Capture the cell that displays the provided text and extract its [X, Y] central coordinate. 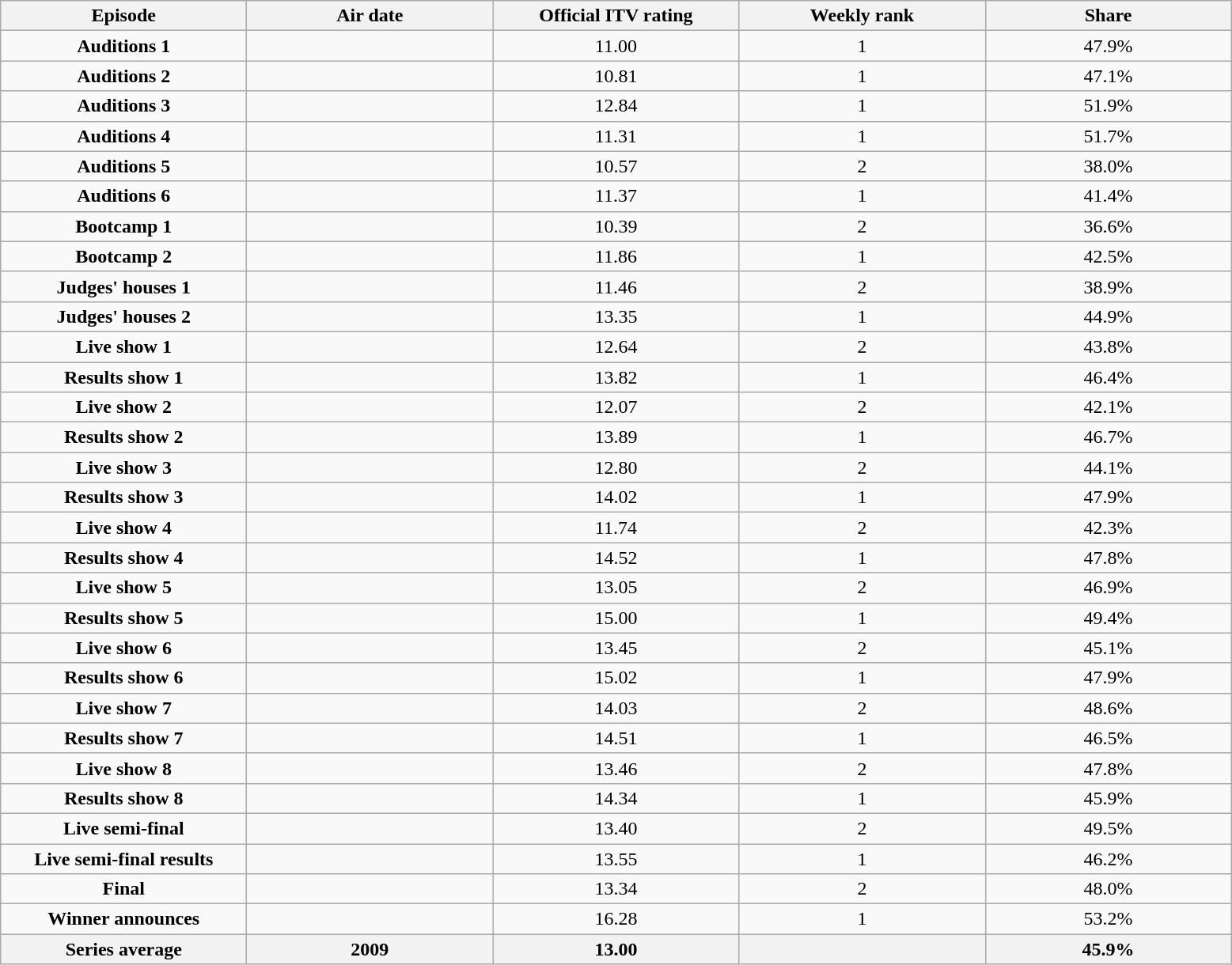
12.64 [616, 346]
Results show 4 [123, 558]
13.34 [616, 889]
36.6% [1108, 226]
2009 [370, 949]
Official ITV rating [616, 16]
46.5% [1108, 738]
38.9% [1108, 286]
Live semi-final [123, 828]
13.05 [616, 588]
Live semi-final results [123, 858]
Judges' houses 2 [123, 316]
53.2% [1108, 919]
41.4% [1108, 196]
16.28 [616, 919]
Weekly rank [862, 16]
11.37 [616, 196]
49.4% [1108, 618]
42.5% [1108, 256]
Live show 4 [123, 528]
48.0% [1108, 889]
Winner announces [123, 919]
Auditions 6 [123, 196]
11.74 [616, 528]
Results show 2 [123, 437]
14.51 [616, 738]
Air date [370, 16]
51.9% [1108, 106]
Live show 8 [123, 768]
13.46 [616, 768]
47.1% [1108, 76]
13.55 [616, 858]
14.02 [616, 498]
Results show 6 [123, 678]
Live show 7 [123, 708]
Auditions 3 [123, 106]
14.03 [616, 708]
13.89 [616, 437]
11.31 [616, 136]
10.81 [616, 76]
49.5% [1108, 828]
38.0% [1108, 166]
Live show 1 [123, 346]
Results show 7 [123, 738]
Auditions 2 [123, 76]
Live show 5 [123, 588]
42.3% [1108, 528]
13.00 [616, 949]
Auditions 4 [123, 136]
46.2% [1108, 858]
Episode [123, 16]
Live show 2 [123, 407]
12.80 [616, 467]
Bootcamp 2 [123, 256]
Series average [123, 949]
46.9% [1108, 588]
Auditions 1 [123, 46]
51.7% [1108, 136]
Live show 6 [123, 648]
48.6% [1108, 708]
Live show 3 [123, 467]
Judges' houses 1 [123, 286]
Share [1108, 16]
14.52 [616, 558]
44.1% [1108, 467]
46.4% [1108, 377]
15.02 [616, 678]
Auditions 5 [123, 166]
Bootcamp 1 [123, 226]
10.57 [616, 166]
11.86 [616, 256]
13.82 [616, 377]
Final [123, 889]
43.8% [1108, 346]
15.00 [616, 618]
12.07 [616, 407]
10.39 [616, 226]
42.1% [1108, 407]
13.35 [616, 316]
14.34 [616, 798]
11.00 [616, 46]
12.84 [616, 106]
11.46 [616, 286]
13.45 [616, 648]
44.9% [1108, 316]
Results show 5 [123, 618]
46.7% [1108, 437]
Results show 1 [123, 377]
13.40 [616, 828]
Results show 8 [123, 798]
45.1% [1108, 648]
Results show 3 [123, 498]
